Identify which cell holds the provided text, then report its (X, Y) central coordinate. 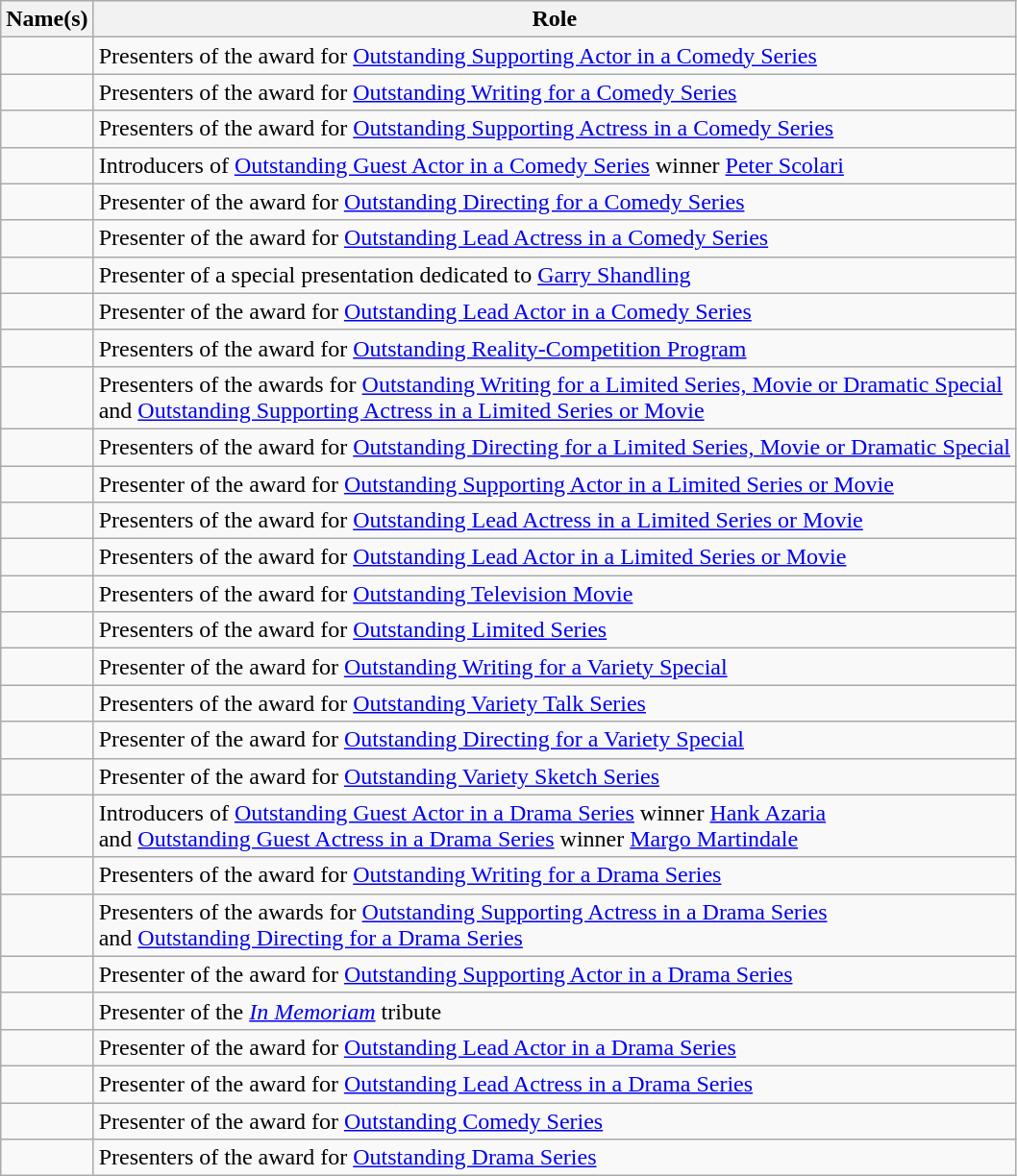
Presenter of the award for Outstanding Comedy Series (554, 1121)
Presenter of the In Memoriam tribute (554, 1011)
Introducers of Outstanding Guest Actor in a Drama Series winner Hank Azaria and Outstanding Guest Actress in a Drama Series winner Margo Martindale (554, 826)
Presenter of the award for Outstanding Supporting Actor in a Drama Series (554, 974)
Presenter of the award for Outstanding Directing for a Variety Special (554, 740)
Presenters of the awards for Outstanding Supporting Actress in a Drama Series and Outstanding Directing for a Drama Series (554, 924)
Presenter of the award for Outstanding Lead Actress in a Drama Series (554, 1084)
Presenters of the award for Outstanding Limited Series (554, 630)
Presenters of the award for Outstanding Lead Actress in a Limited Series or Movie (554, 521)
Presenters of the award for Outstanding Writing for a Drama Series (554, 875)
Presenters of the award for Outstanding Writing for a Comedy Series (554, 92)
Presenters of the award for Outstanding Television Movie (554, 594)
Presenter of the award for Outstanding Lead Actor in a Drama Series (554, 1047)
Presenter of a special presentation dedicated to Garry Shandling (554, 275)
Presenter of the award for Outstanding Variety Sketch Series (554, 776)
Presenters of the award for Outstanding Lead Actor in a Limited Series or Movie (554, 557)
Presenter of the award for Outstanding Lead Actor in a Comedy Series (554, 311)
Presenters of the award for Outstanding Drama Series (554, 1158)
Presenters of the award for Outstanding Supporting Actress in a Comedy Series (554, 129)
Presenter of the award for Outstanding Lead Actress in a Comedy Series (554, 238)
Presenter of the award for Outstanding Directing for a Comedy Series (554, 202)
Role (554, 19)
Presenters of the award for Outstanding Directing for a Limited Series, Movie or Dramatic Special (554, 447)
Presenters of the award for Outstanding Supporting Actor in a Comedy Series (554, 56)
Presenter of the award for Outstanding Supporting Actor in a Limited Series or Movie (554, 483)
Presenters of the award for Outstanding Reality-Competition Program (554, 348)
Name(s) (47, 19)
Introducers of Outstanding Guest Actor in a Comedy Series winner Peter Scolari (554, 165)
Presenter of the award for Outstanding Writing for a Variety Special (554, 667)
Presenters of the award for Outstanding Variety Talk Series (554, 703)
